Locate the cell with the specified text and output its (x, y) center coordinate. 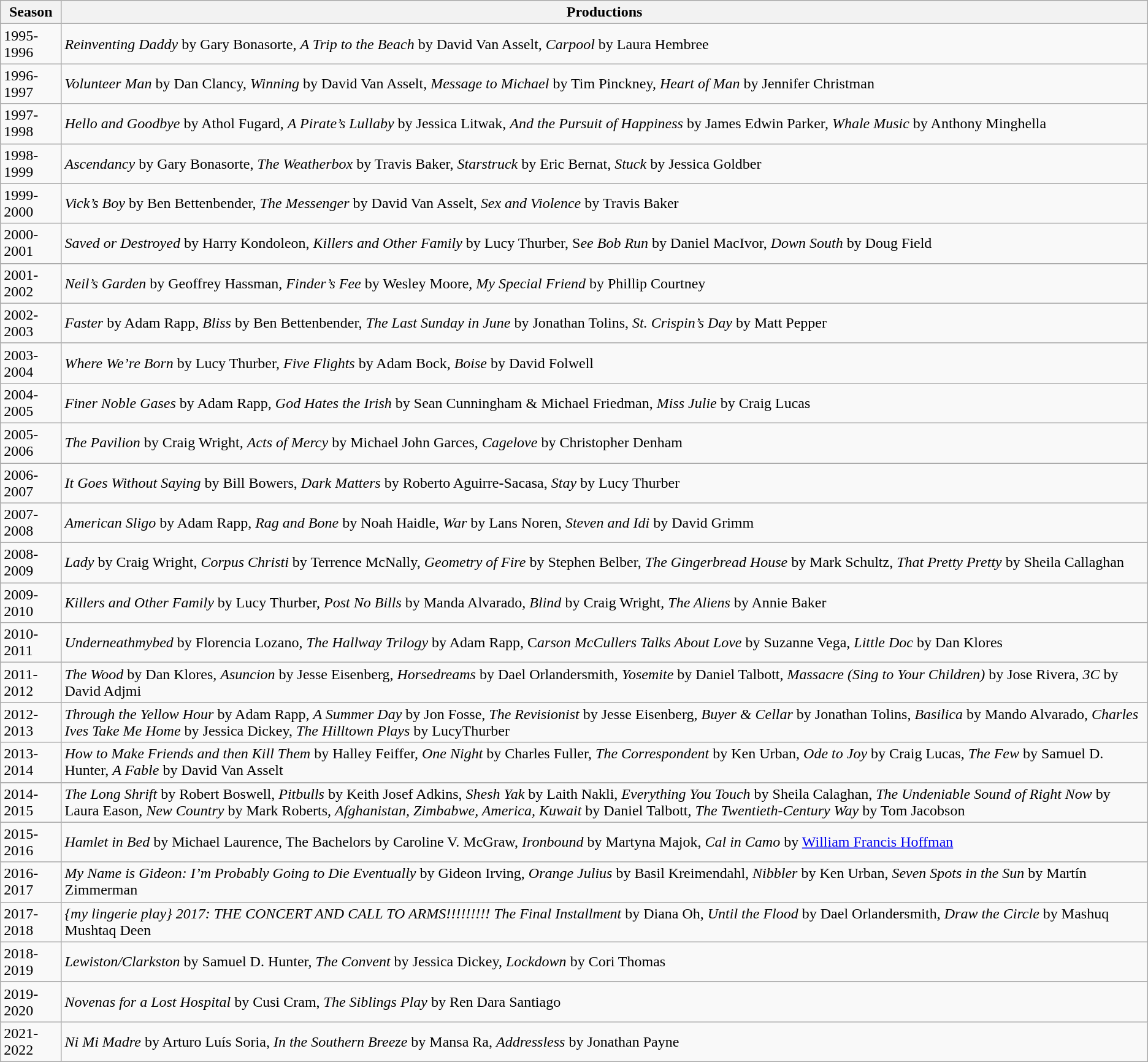
Volunteer Man by Dan Clancy, Winning by David Van Asselt, Message to Michael by Tim Pinckney, Heart of Man by Jennifer Christman (605, 83)
2013-2014 (31, 762)
2008-2009 (31, 563)
2005-2006 (31, 443)
2006-2007 (31, 482)
Lewiston/Clarkston by Samuel D. Hunter, The Convent by Jessica Dickey, Lockdown by Cori Thomas (605, 962)
Where We’re Born by Lucy Thurber, Five Flights by Adam Bock, Boise by David Folwell (605, 363)
Neil’s Garden by Geoffrey Hassman, Finder’s Fee by Wesley Moore, My Special Friend by Phillip Courtney (605, 283)
2018-2019 (31, 962)
1999-2000 (31, 204)
2010-2011 (31, 643)
2004-2005 (31, 402)
1998-1999 (31, 163)
2000-2001 (31, 243)
2009-2010 (31, 602)
1996-1997 (31, 83)
It Goes Without Saying by Bill Bowers, Dark Matters by Roberto Aguirre-Sacasa, Stay by Lucy Thurber (605, 482)
Killers and Other Family by Lucy Thurber, Post No Bills by Manda Alvarado, Blind by Craig Wright, The Aliens by Annie Baker (605, 602)
Ni Mi Madre by Arturo Luís Soria, In the Southern Breeze by Mansa Ra, Addressless by Jonathan Payne (605, 1042)
Reinventing Daddy by Gary Bonasorte, A Trip to the Beach by David Van Asselt, Carpool by Laura Hembree (605, 44)
2002-2003 (31, 323)
2001-2002 (31, 283)
Ascendancy by Gary Bonasorte, The Weatherbox by Travis Baker, Starstruck by Eric Bernat, Stuck by Jessica Goldber (605, 163)
2016-2017 (31, 882)
Hamlet in Bed by Michael Laurence, The Bachelors by Caroline V. McGraw, Ironbound by Martyna Majok, Cal in Camo by William Francis Hoffman (605, 842)
2019-2020 (31, 1001)
Novenas for a Lost Hospital by Cusi Cram, The Siblings Play by Ren Dara Santiago (605, 1001)
1995-1996 (31, 44)
Finer Noble Gases by Adam Rapp, God Hates the Irish by Sean Cunningham & Michael Friedman, Miss Julie by Craig Lucas (605, 402)
2015-2016 (31, 842)
Season (31, 12)
American Sligo by Adam Rapp, Rag and Bone by Noah Haidle, War by Lans Noren, Steven and Idi by David Grimm (605, 523)
2012-2013 (31, 723)
2021-2022 (31, 1042)
2017-2018 (31, 922)
Productions (605, 12)
2003-2004 (31, 363)
Underneathmybed by Florencia Lozano, The Hallway Trilogy by Adam Rapp, Carson McCullers Talks About Love by Suzanne Vega, Little Doc by Dan Klores (605, 643)
1997-1998 (31, 124)
Saved or Destroyed by Harry Kondoleon, Killers and Other Family by Lucy Thurber, See Bob Run by Daniel MacIvor, Down South by Doug Field (605, 243)
Vick’s Boy by Ben Bettenbender, The Messenger by David Van Asselt, Sex and Violence by Travis Baker (605, 204)
2011-2012 (31, 682)
2007-2008 (31, 523)
Faster by Adam Rapp, Bliss by Ben Bettenbender, The Last Sunday in June by Jonathan Tolins, St. Crispin’s Day by Matt Pepper (605, 323)
2014-2015 (31, 802)
The Pavilion by Craig Wright, Acts of Mercy by Michael John Garces, Cagelove by Christopher Denham (605, 443)
